Return (x, y) of the center of cell containing provided text 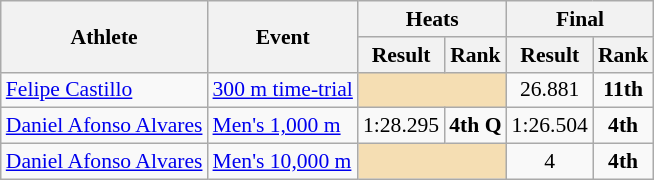
26.881 (550, 90)
Felipe Castillo (104, 90)
Event (283, 36)
11th (624, 90)
4th Q (475, 126)
Final (580, 19)
300 m time-trial (283, 90)
1:26.504 (550, 126)
Men's 10,000 m (283, 162)
4 (550, 162)
Heats (432, 19)
1:28.295 (401, 126)
Men's 1,000 m (283, 126)
Athlete (104, 36)
